From the cell containing the given text, extract its center point as [x, y] coordinate. 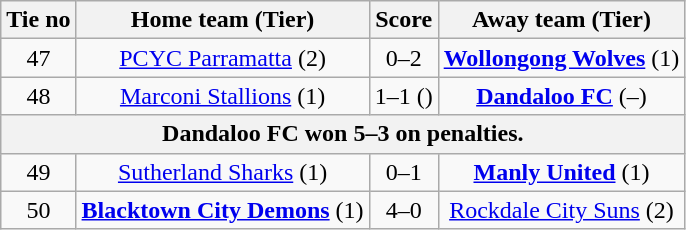
Dandaloo FC won 5–3 on penalties. [343, 134]
Home team (Tier) [222, 20]
4–0 [404, 210]
Marconi Stallions (1) [222, 96]
49 [38, 172]
Rockdale City Suns (2) [562, 210]
Wollongong Wolves (1) [562, 58]
PCYC Parramatta (2) [222, 58]
Score [404, 20]
0–1 [404, 172]
50 [38, 210]
Blacktown City Demons (1) [222, 210]
Sutherland Sharks (1) [222, 172]
Manly United (1) [562, 172]
Away team (Tier) [562, 20]
Dandaloo FC (–) [562, 96]
48 [38, 96]
47 [38, 58]
0–2 [404, 58]
Tie no [38, 20]
1–1 () [404, 96]
